Identify which cell holds the provided text, then report its [x, y] central coordinate. 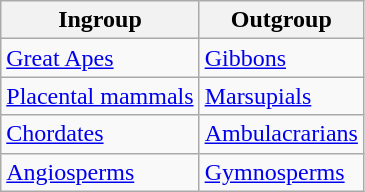
Angiosperms [100, 172]
Gymnosperms [281, 172]
Marsupials [281, 96]
Chordates [100, 134]
Great Apes [100, 58]
Placental mammals [100, 96]
Ingroup [100, 20]
Outgroup [281, 20]
Gibbons [281, 58]
Ambulacrarians [281, 134]
